Locate the cell with the specified text and output its [X, Y] center coordinate. 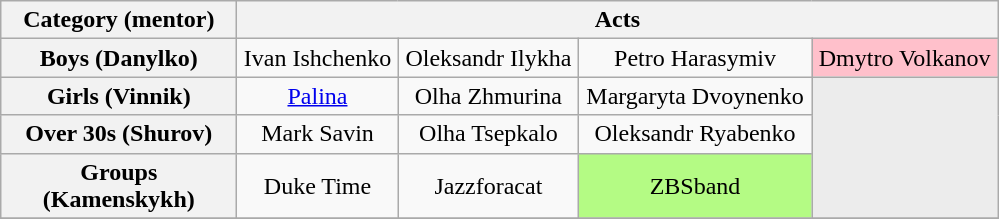
Duke Time [318, 186]
Margaryta Dvoynenko [696, 96]
Boys (Danylko) [119, 58]
Groups (Kamenskykh) [119, 186]
Olha Zhmurina [488, 96]
Girls (Vinnik) [119, 96]
Acts [618, 20]
Dmytro Volkanov [905, 58]
Category (mentor) [119, 20]
Oleksandr Ryabenko [696, 134]
Olha Tsepkalo [488, 134]
Over 30s (Shurov) [119, 134]
Palina [318, 96]
ZBSband [696, 186]
Petro Harasymiv [696, 58]
Ivan Ishchenko [318, 58]
Mark Savin [318, 134]
Oleksandr Ilykha [488, 58]
Jazzforacat [488, 186]
